Capture the cell that displays the provided text and extract its (X, Y) central coordinate. 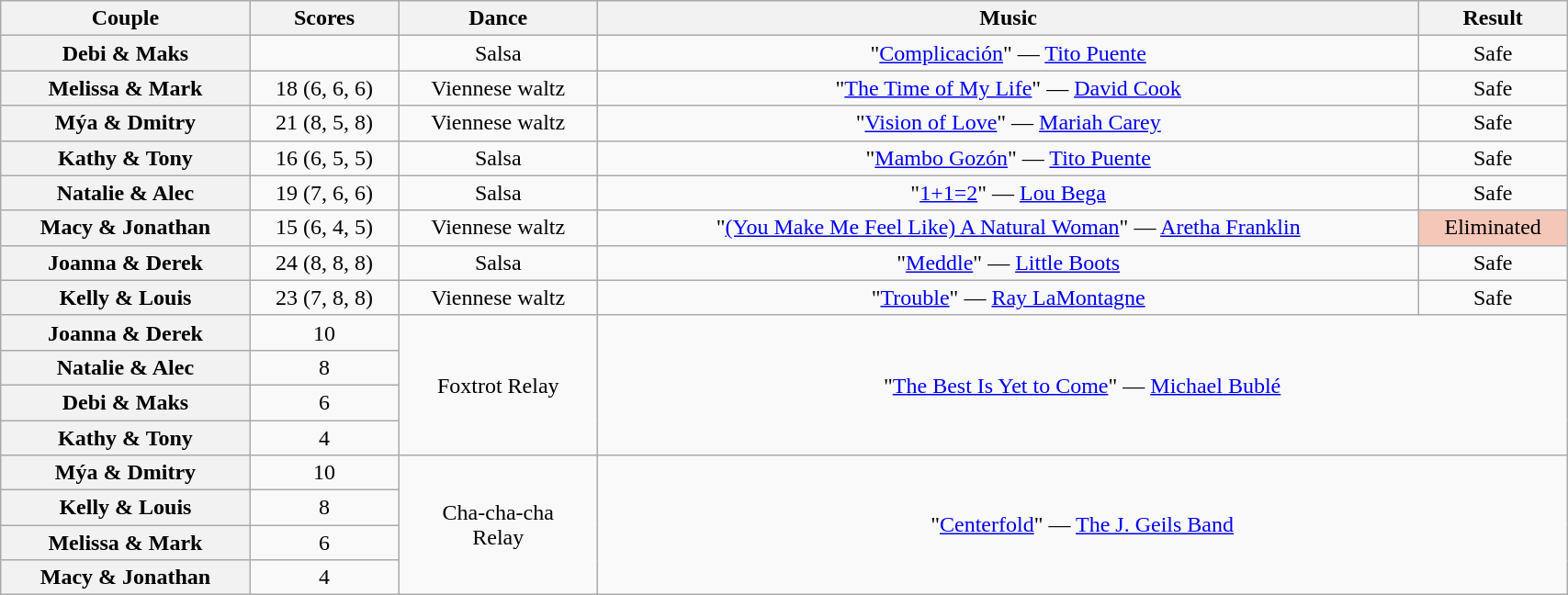
18 (6, 6, 6) (324, 88)
Foxtrot Relay (498, 385)
16 (6, 5, 5) (324, 158)
Eliminated (1494, 228)
"Meddle" — Little Boots (1009, 263)
Cha-cha-chaRelay (498, 525)
23 (7, 8, 8) (324, 297)
15 (6, 4, 5) (324, 228)
"Complicación" — Tito Puente (1009, 53)
"1+1=2" — Lou Bega (1009, 193)
"Trouble" — Ray LaMontagne (1009, 297)
Music (1009, 18)
24 (8, 8, 8) (324, 263)
Dance (498, 18)
Scores (324, 18)
"Mambo Gozón" — Tito Puente (1009, 158)
"(You Make Me Feel Like) A Natural Woman" — Aretha Franklin (1009, 228)
"The Time of My Life" — David Cook (1009, 88)
"Vision of Love" — Mariah Carey (1009, 123)
19 (7, 6, 6) (324, 193)
Couple (125, 18)
21 (8, 5, 8) (324, 123)
Result (1494, 18)
"The Best Is Yet to Come" — Michael Bublé (1082, 385)
"Centerfold" — The J. Geils Band (1082, 525)
